Find where the given text appears and provide that cell's center as (x, y) coordinate. 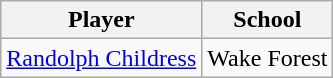
Wake Forest (268, 58)
Randolph Childress (102, 58)
School (268, 20)
Player (102, 20)
